Capture the cell that displays the provided text and extract its (X, Y) central coordinate. 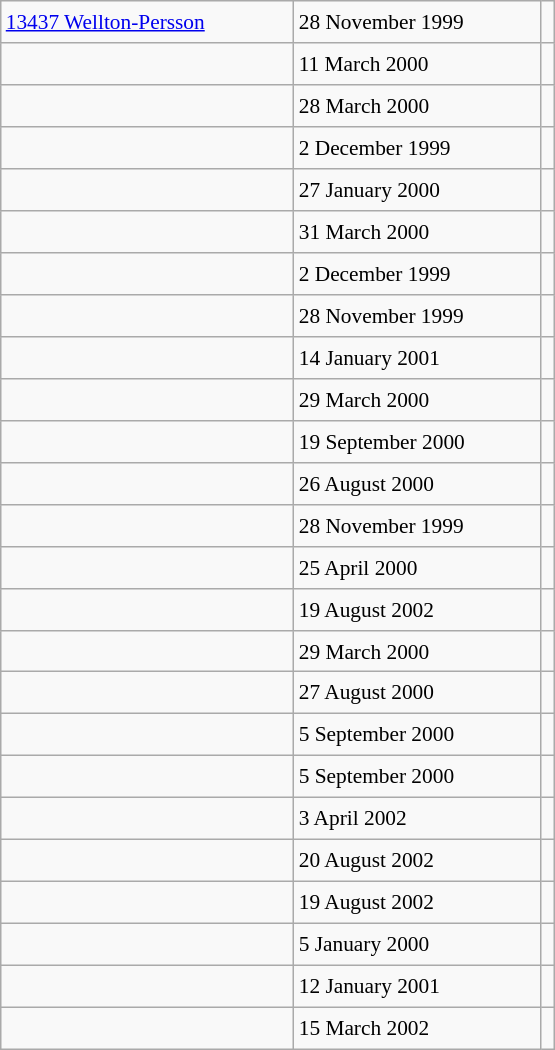
14 January 2001 (418, 358)
25 April 2000 (418, 567)
31 March 2000 (418, 232)
26 August 2000 (418, 483)
27 August 2000 (418, 693)
15 March 2002 (418, 1028)
28 March 2000 (418, 106)
11 March 2000 (418, 64)
5 January 2000 (418, 945)
19 September 2000 (418, 441)
13437 Wellton-Persson (148, 22)
3 April 2002 (418, 819)
27 January 2000 (418, 190)
12 January 2001 (418, 986)
20 August 2002 (418, 861)
